Detect which cell encompasses the target text, then output its [X, Y] center coordinate. 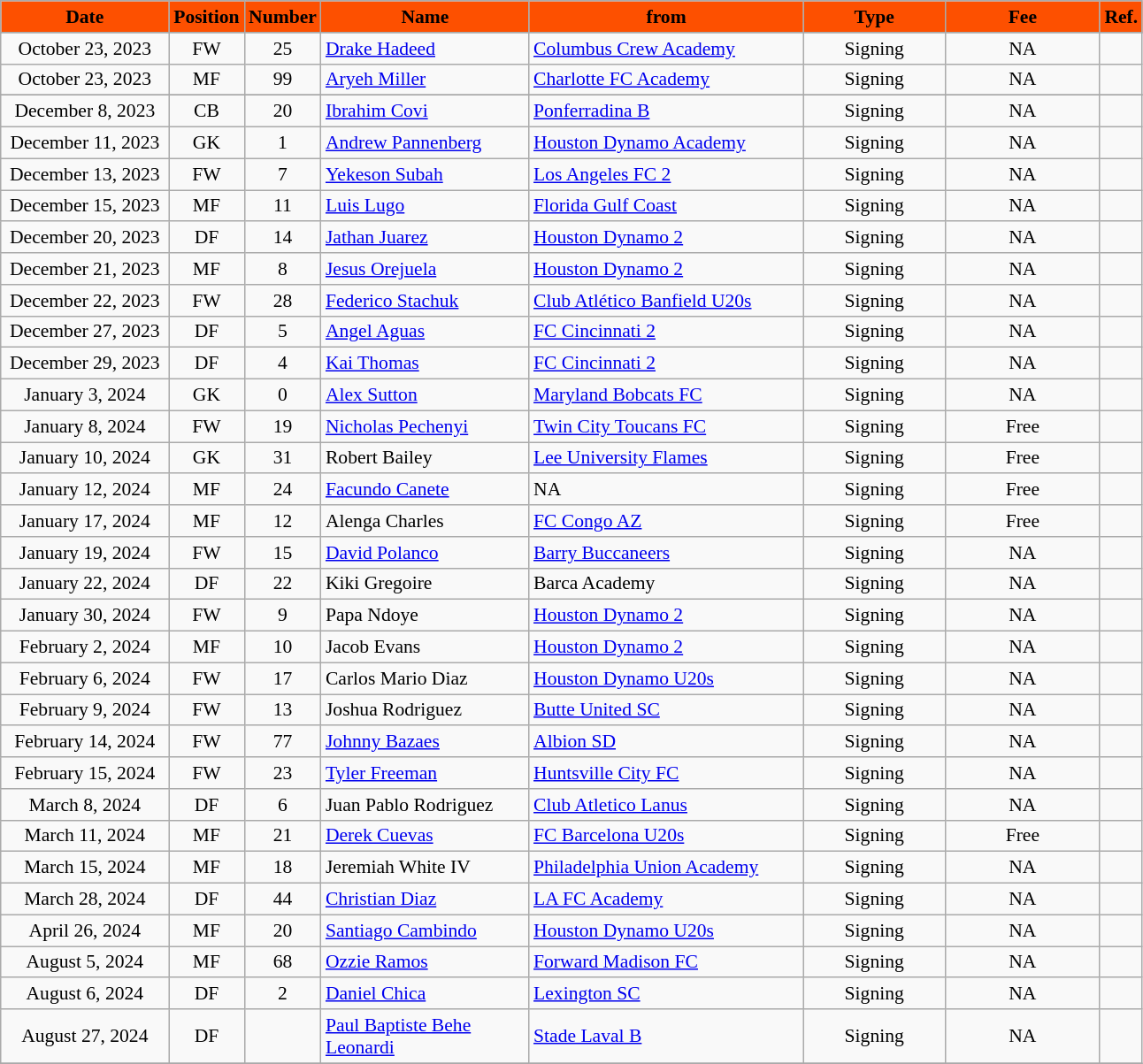
December 29, 2023 [85, 364]
December 15, 2023 [85, 206]
Florida Gulf Coast [666, 206]
Santiago Cambindo [425, 930]
Ozzie Ramos [425, 962]
Carlos Mario Diaz [425, 678]
Number [283, 17]
77 [283, 742]
Type [874, 17]
Ibrahim Covi [425, 111]
Stade Laval B [666, 1037]
March 28, 2024 [85, 899]
December 27, 2023 [85, 332]
Christian Diaz [425, 899]
August 27, 2024 [85, 1037]
8 [283, 269]
Juan Pablo Rodriguez [425, 805]
Federico Stachuk [425, 301]
April 26, 2024 [85, 930]
23 [283, 773]
Charlotte FC Academy [666, 80]
Club Atletico Lanus [666, 805]
January 3, 2024 [85, 395]
24 [283, 490]
Jacob Evans [425, 647]
December 21, 2023 [85, 269]
Andrew Pannenberg [425, 143]
Philadelphia Union Academy [666, 868]
January 17, 2024 [85, 521]
14 [283, 238]
19 [283, 426]
7 [283, 174]
Butte United SC [666, 710]
CB [207, 111]
February 15, 2024 [85, 773]
Angel Aguas [425, 332]
5 [283, 332]
22 [283, 584]
Alex Sutton [425, 395]
2 [283, 994]
13 [283, 710]
18 [283, 868]
Maryland Bobcats FC [666, 395]
Jathan Juarez [425, 238]
Fee [1023, 17]
9 [283, 616]
Ponferradina B [666, 111]
December 20, 2023 [85, 238]
Twin City Toucans FC [666, 426]
Huntsville City FC [666, 773]
February 6, 2024 [85, 678]
Name [425, 17]
Kai Thomas [425, 364]
Barca Academy [666, 584]
Jesus Orejuela [425, 269]
Los Angeles FC 2 [666, 174]
Alenga Charles [425, 521]
January 19, 2024 [85, 553]
Johnny Bazaes [425, 742]
Date [85, 17]
FC Congo AZ [666, 521]
Yekeson Subah [425, 174]
10 [283, 647]
January 10, 2024 [85, 458]
44 [283, 899]
Albion SD [666, 742]
Position [207, 17]
Derek Cuevas [425, 836]
Lee University Flames [666, 458]
25 [283, 49]
6 [283, 805]
December 13, 2023 [85, 174]
FC Barcelona U20s [666, 836]
28 [283, 301]
Nicholas Pechenyi [425, 426]
Paul Baptiste Behe Leonardi [425, 1037]
January 22, 2024 [85, 584]
March 11, 2024 [85, 836]
February 9, 2024 [85, 710]
31 [283, 458]
December 11, 2023 [85, 143]
17 [283, 678]
Facundo Canete [425, 490]
Jeremiah White IV [425, 868]
Barry Buccaneers [666, 553]
December 8, 2023 [85, 111]
January 8, 2024 [85, 426]
Kiki Gregoire [425, 584]
August 6, 2024 [85, 994]
1 [283, 143]
4 [283, 364]
68 [283, 962]
Club Atlético Banfield U20s [666, 301]
Ref. [1121, 17]
January 12, 2024 [85, 490]
Robert Bailey [425, 458]
February 14, 2024 [85, 742]
12 [283, 521]
Lexington SC [666, 994]
Daniel Chica [425, 994]
99 [283, 80]
Aryeh Miller [425, 80]
December 22, 2023 [85, 301]
from [666, 17]
Tyler Freeman [425, 773]
Drake Hadeed [425, 49]
March 8, 2024 [85, 805]
Houston Dynamo Academy [666, 143]
15 [283, 553]
David Polanco [425, 553]
0 [283, 395]
Forward Madison FC [666, 962]
August 5, 2024 [85, 962]
Columbus Crew Academy [666, 49]
Luis Lugo [425, 206]
Papa Ndoye [425, 616]
Joshua Rodriguez [425, 710]
March 15, 2024 [85, 868]
February 2, 2024 [85, 647]
LA FC Academy [666, 899]
21 [283, 836]
11 [283, 206]
January 30, 2024 [85, 616]
